Return the [x, y] coordinate for the center point of the cell that contains the specified text.  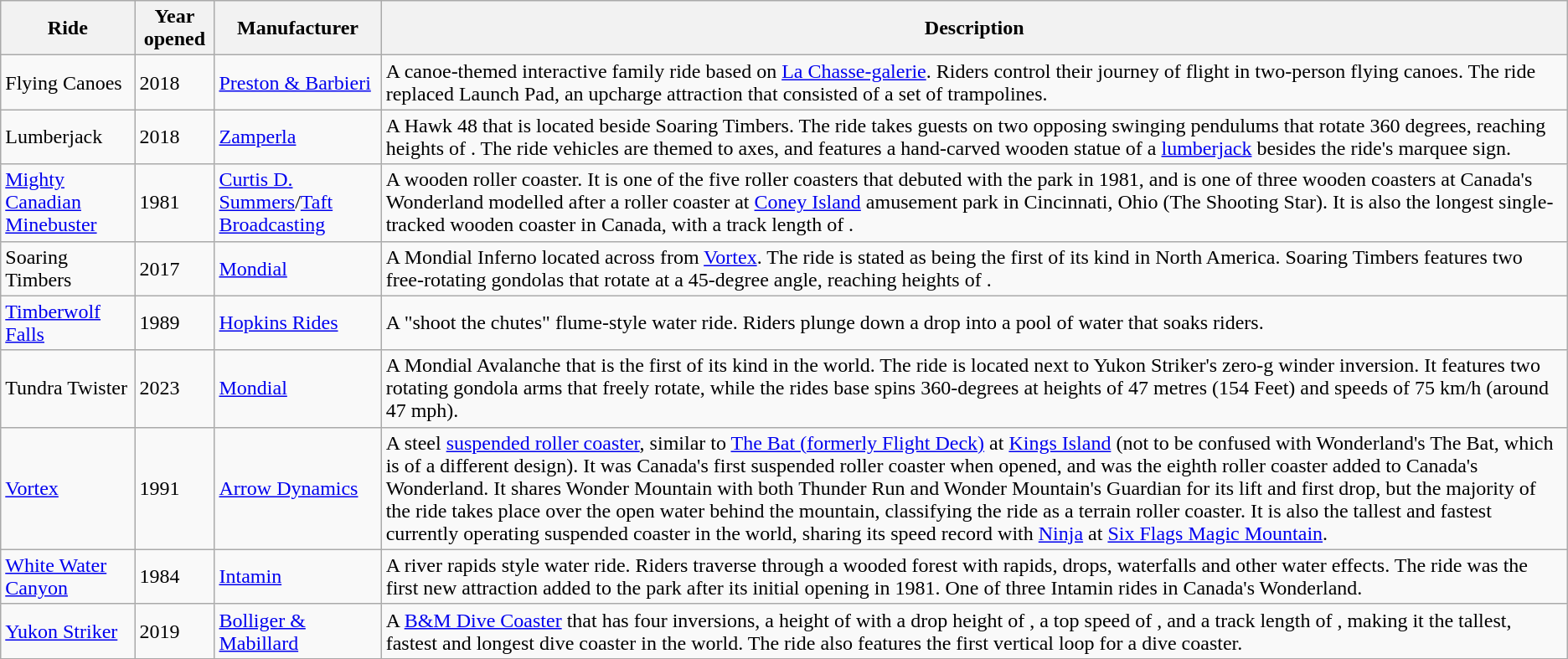
Timberwolf Falls [68, 323]
2017 [174, 268]
Bolliger & Mabillard [298, 631]
2023 [174, 389]
Curtis D. Summers/Taft Broadcasting [298, 203]
1981 [174, 203]
2019 [174, 631]
Flying Canoes [68, 82]
Yukon Striker [68, 631]
Arrow Dynamics [298, 488]
Zamperla [298, 137]
Soaring Timbers [68, 268]
Year opened [174, 28]
Hopkins Rides [298, 323]
Manufacturer [298, 28]
Intamin [298, 576]
Ride [68, 28]
White Water Canyon [68, 576]
Preston & Barbieri [298, 82]
Description [974, 28]
Mighty Canadian Minebuster [68, 203]
Vortex [68, 488]
1989 [174, 323]
1991 [174, 488]
Lumberjack [68, 137]
Tundra Twister [68, 389]
1984 [174, 576]
A "shoot the chutes" flume-style water ride. Riders plunge down a drop into a pool of water that soaks riders. [974, 323]
